Output the (X, Y) coordinate of the center of the cell containing the given text.  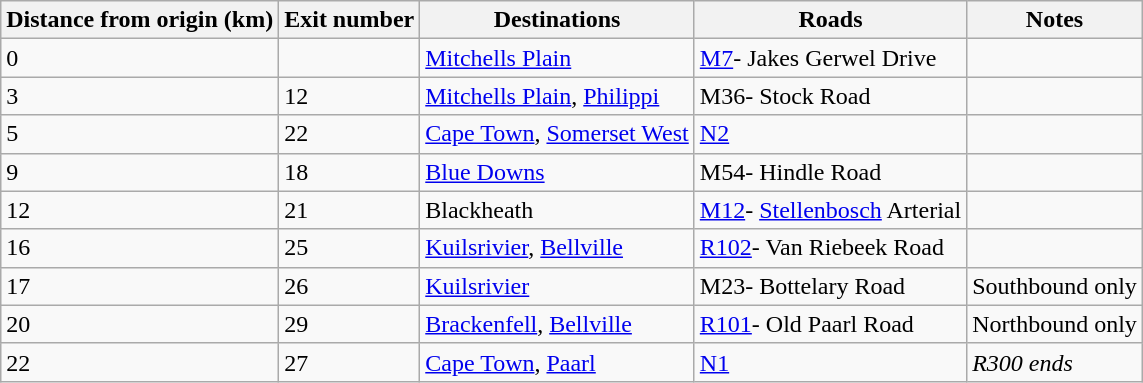
M7- Jakes Gerwel Drive (830, 58)
Exit number (350, 20)
Destinations (558, 20)
Cape Town, Somerset West (558, 134)
Kuilsrivier (558, 286)
20 (140, 324)
M54- Hindle Road (830, 172)
16 (140, 248)
Notes (1055, 20)
Blackheath (558, 210)
Distance from origin (km) (140, 20)
9 (140, 172)
Southbound only (1055, 286)
N1 (830, 362)
Blue Downs (558, 172)
29 (350, 324)
R101- Old Paarl Road (830, 324)
5 (140, 134)
Brackenfell, Bellville (558, 324)
R300 ends (1055, 362)
M12- Stellenbosch Arterial (830, 210)
Roads (830, 20)
M36- Stock Road (830, 96)
17 (140, 286)
Kuilsrivier, Bellville (558, 248)
27 (350, 362)
N2 (830, 134)
Northbound only (1055, 324)
Mitchells Plain, Philippi (558, 96)
0 (140, 58)
R102- Van Riebeek Road (830, 248)
M23- Bottelary Road (830, 286)
21 (350, 210)
3 (140, 96)
Mitchells Plain (558, 58)
25 (350, 248)
26 (350, 286)
18 (350, 172)
Cape Town, Paarl (558, 362)
